Extract the (x, y) coordinate from the center of the cell holding the provided text.  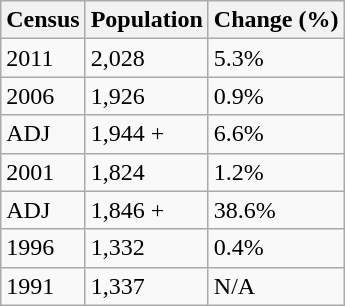
1,824 (146, 172)
1,926 (146, 96)
6.6% (276, 134)
2006 (43, 96)
5.3% (276, 58)
1,332 (146, 248)
2,028 (146, 58)
1.2% (276, 172)
1991 (43, 286)
Population (146, 20)
0.9% (276, 96)
1,944 + (146, 134)
2011 (43, 58)
N/A (276, 286)
1,337 (146, 286)
2001 (43, 172)
0.4% (276, 248)
1,846 + (146, 210)
Census (43, 20)
38.6% (276, 210)
Change (%) (276, 20)
1996 (43, 248)
